Return (X, Y) of the center of cell containing provided text 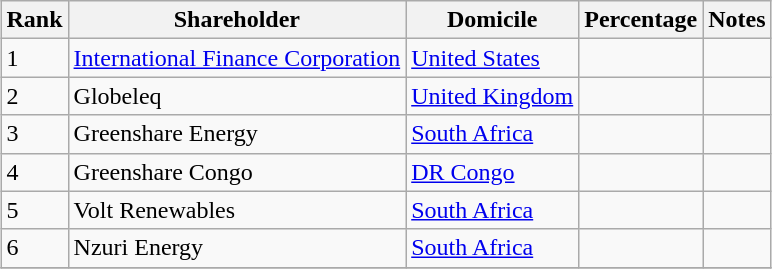
Greenshare Congo (237, 172)
Volt Renewables (237, 210)
Domicile (492, 20)
United Kingdom (492, 96)
Globeleq (237, 96)
Greenshare Energy (237, 134)
6 (34, 248)
Nzuri Energy (237, 248)
Notes (737, 20)
1 (34, 58)
United States (492, 58)
4 (34, 172)
3 (34, 134)
Percentage (641, 20)
International Finance Corporation (237, 58)
Rank (34, 20)
DR Congo (492, 172)
5 (34, 210)
Shareholder (237, 20)
2 (34, 96)
